For the text-containing cell, return its midpoint in [x, y] coordinate format. 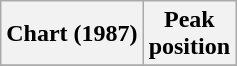
Chart (1987) [72, 34]
Peakposition [189, 34]
